Extract the (x, y) coordinate from the center of the cell holding the provided text.  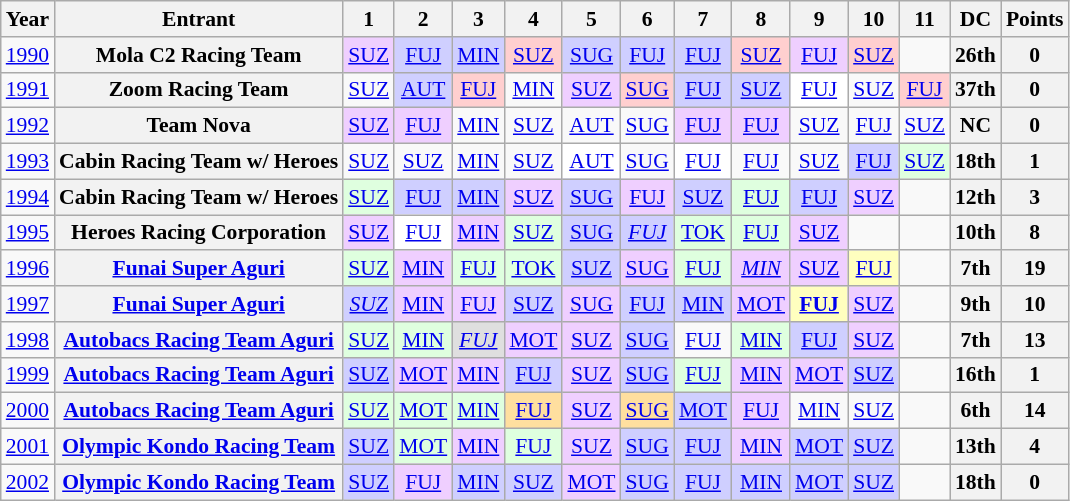
1993 (28, 162)
7 (703, 19)
14 (1035, 411)
2000 (28, 411)
1998 (28, 340)
Zoom Racing Team (198, 90)
2 (423, 19)
NC (976, 126)
2002 (28, 482)
6th (976, 411)
1992 (28, 126)
9 (819, 19)
1999 (28, 375)
16th (976, 375)
5 (591, 19)
19 (1035, 269)
2001 (28, 447)
1997 (28, 304)
9th (976, 304)
Entrant (198, 19)
6 (648, 19)
DC (976, 19)
26th (976, 55)
1996 (28, 269)
37th (976, 90)
Heroes Racing Corporation (198, 233)
1994 (28, 197)
12th (976, 197)
1991 (28, 90)
1990 (28, 55)
Team Nova (198, 126)
13 (1035, 340)
13th (976, 447)
10th (976, 233)
11 (924, 19)
Year (28, 19)
Points (1035, 19)
1995 (28, 233)
Mola C2 Racing Team (198, 55)
